From the cell containing the given text, extract its center point as [x, y] coordinate. 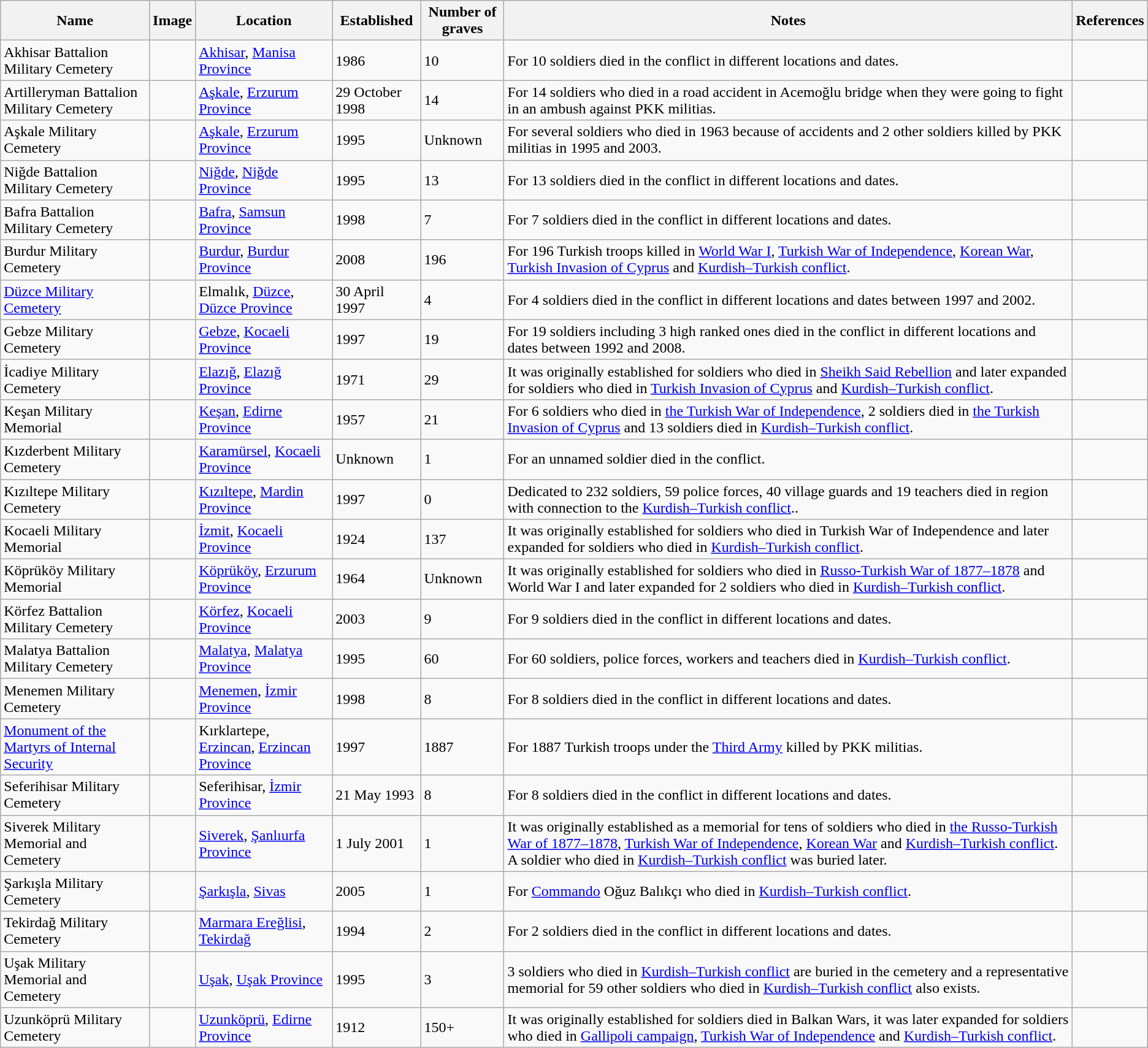
1924 [377, 540]
For 196 Turkish troops killed in World War I, Turkish War of Independence, Korean War, Turkish Invasion of Cyprus and Kurdish–Turkish conflict. [789, 260]
Name [75, 21]
Keşan Military Memorial [75, 419]
Malatya Battalion Military Cemetery [75, 659]
Kızıltepe, Mardin Province [264, 499]
Kırklartepe, Erzincan, Erzincan Province [264, 747]
Akhisar Battalion Military Cemetery [75, 60]
For several soldiers who died in 1963 because of accidents and 2 other soldiers killed by PKK militias in 1995 and 2003. [789, 140]
21 May 1993 [377, 795]
Burdur, Burdur Province [264, 260]
21 [462, 419]
13 [462, 180]
Tekirdağ Military Cemetery [75, 931]
9 [462, 619]
Uşak, Uşak Province [264, 979]
Keşan, Edirne Province [264, 419]
Körfez Battalion Military Cemetery [75, 619]
Elmalık, Düzce, Düzce Province [264, 299]
Bafra, Samsun Province [264, 220]
3 [462, 979]
1 July 2001 [377, 843]
Aşkale Military Cemetery [75, 140]
1964 [377, 579]
Menemen, İzmir Province [264, 699]
Siverek Military Memorial and Cemetery [75, 843]
Uzunköprü Military Cemetery [75, 1028]
For Commando Oğuz Balıkçı who died in Kurdish–Turkish conflict. [789, 892]
For an unnamed soldier died in the conflict. [789, 459]
7 [462, 220]
14 [462, 101]
Niğde, Niğde Province [264, 180]
Niğde Battalion Military Cemetery [75, 180]
For 60 soldiers, police forces, workers and teachers died in Kurdish–Turkish conflict. [789, 659]
Siverek, Şanlıurfa Province [264, 843]
Number of graves [462, 21]
For 1887 Turkish troops under the Third Army killed by PKK militias. [789, 747]
29 [462, 379]
0 [462, 499]
Artilleryman Battalion Military Cemetery [75, 101]
1986 [377, 60]
10 [462, 60]
Dedicated to 232 soldiers, 59 police forces, 40 village guards and 19 teachers died in region with connection to the Kurdish–Turkish conflict.. [789, 499]
İcadiye Military Cemetery [75, 379]
19 [462, 340]
Menemen Military Cemetery [75, 699]
For 13 soldiers died in the conflict in different locations and dates. [789, 180]
4 [462, 299]
1994 [377, 931]
60 [462, 659]
Established [377, 21]
Köprüköy Military Memorial [75, 579]
2005 [377, 892]
For 14 soldiers who died in a road accident in Acemoğlu bridge when they were going to fight in an ambush against PKK militias. [789, 101]
137 [462, 540]
Kızderbent Military Cemetery [75, 459]
1912 [377, 1028]
For 4 soldiers died in the conflict in different locations and dates between 1997 and 2002. [789, 299]
Gebze Military Cemetery [75, 340]
İzmit, Kocaeli Province [264, 540]
Seferihisar Military Cemetery [75, 795]
Elazığ, Elazığ Province [264, 379]
Bafra Battalion Military Cemetery [75, 220]
Image [173, 21]
196 [462, 260]
Kızıltepe Military Cemetery [75, 499]
Gebze, Kocaeli Province [264, 340]
For 7 soldiers died in the conflict in different locations and dates. [789, 220]
1957 [377, 419]
150+ [462, 1028]
Karamürsel, Kocaeli Province [264, 459]
For 9 soldiers died in the conflict in different locations and dates. [789, 619]
Akhisar, Manisa Province [264, 60]
1887 [462, 747]
Şarkışla, Sivas [264, 892]
2008 [377, 260]
Notes [789, 21]
Monument of the Martyrs of Internal Security [75, 747]
Düzce Military Cemetery [75, 299]
Kocaeli Military Memorial [75, 540]
1971 [377, 379]
Malatya, Malatya Province [264, 659]
Uzunköprü, Edirne Province [264, 1028]
Köprüköy, Erzurum Province [264, 579]
For 19 soldiers including 3 high ranked ones died in the conflict in different locations and dates between 1992 and 2008. [789, 340]
29 October 1998 [377, 101]
2 [462, 931]
Seferihisar, İzmir Province [264, 795]
2003 [377, 619]
Şarkışla Military Cemetery [75, 892]
30 April 1997 [377, 299]
Uşak Military Memorial and Cemetery [75, 979]
Körfez, Kocaeli Province [264, 619]
Burdur Military Cemetery [75, 260]
References [1110, 21]
For 2 soldiers died in the conflict in different locations and dates. [789, 931]
For 10 soldiers died in the conflict in different locations and dates. [789, 60]
Location [264, 21]
Marmara Ereğlisi, Tekirdağ [264, 931]
